Locate the cell with the specified text and output its [X, Y] center coordinate. 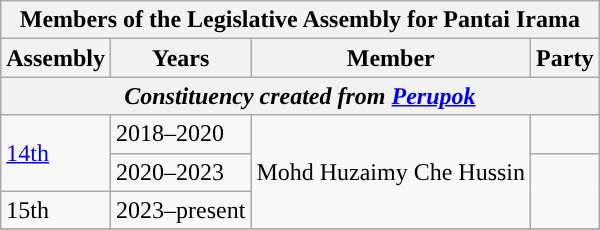
Members of the Legislative Assembly for Pantai Irama [300, 20]
2020–2023 [180, 172]
14th [56, 153]
2023–present [180, 210]
2018–2020 [180, 134]
Constituency created from Perupok [300, 96]
15th [56, 210]
Member [391, 58]
Assembly [56, 58]
Years [180, 58]
Party [565, 58]
Mohd Huzaimy Che Hussin [391, 172]
